Detect which cell encompasses the target text, then output its (X, Y) center coordinate. 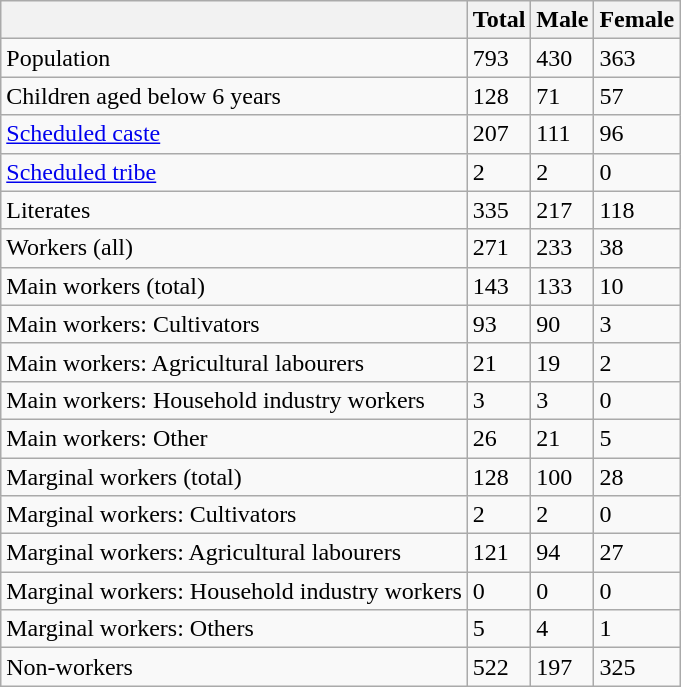
Marginal workers (total) (234, 477)
Main workers (total) (234, 286)
233 (562, 248)
217 (562, 210)
90 (562, 324)
Scheduled caste (234, 134)
Marginal workers: Others (234, 629)
Female (637, 20)
335 (499, 210)
4 (562, 629)
1 (637, 629)
111 (562, 134)
271 (499, 248)
71 (562, 96)
100 (562, 477)
121 (499, 553)
133 (562, 286)
207 (499, 134)
363 (637, 58)
96 (637, 134)
522 (499, 667)
197 (562, 667)
Main workers: Household industry workers (234, 400)
Literates (234, 210)
Main workers: Cultivators (234, 324)
793 (499, 58)
Total (499, 20)
26 (499, 438)
430 (562, 58)
27 (637, 553)
Population (234, 58)
Marginal workers: Agricultural labourers (234, 553)
Scheduled tribe (234, 172)
19 (562, 362)
Children aged below 6 years (234, 96)
Marginal workers: Cultivators (234, 515)
Main workers: Other (234, 438)
28 (637, 477)
Main workers: Agricultural labourers (234, 362)
57 (637, 96)
118 (637, 210)
38 (637, 248)
Marginal workers: Household industry workers (234, 591)
Male (562, 20)
94 (562, 553)
10 (637, 286)
325 (637, 667)
Non-workers (234, 667)
Workers (all) (234, 248)
93 (499, 324)
143 (499, 286)
